Detect which cell encompasses the target text, then output its (x, y) center coordinate. 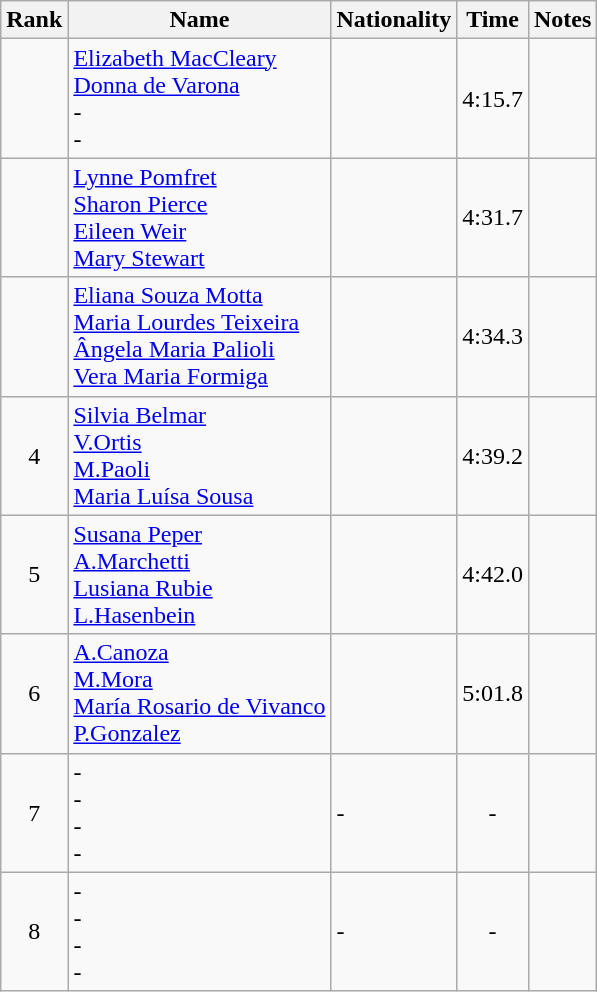
Notes (562, 20)
Rank (34, 20)
Silvia Belmar V.Ortis M.Paoli Maria Luísa Sousa (200, 456)
Lynne Pomfret Sharon Pierce Eileen Weir Mary Stewart (200, 218)
4:42.0 (493, 574)
4 (34, 456)
4:15.7 (493, 98)
Elizabeth MacCleary Donna de Varona - - (200, 98)
4:31.7 (493, 218)
4:34.3 (493, 336)
Time (493, 20)
8 (34, 932)
5 (34, 574)
7 (34, 812)
Susana Peper A.Marchetti Lusiana Rubie L.Hasenbein (200, 574)
4:39.2 (493, 456)
Eliana Souza Motta Maria Lourdes Teixeira Ângela Maria Palioli Vera Maria Formiga (200, 336)
Name (200, 20)
A.Canoza M.Mora María Rosario de Vivanco P.Gonzalez (200, 694)
5:01.8 (493, 694)
Nationality (394, 20)
6 (34, 694)
